Pinpoint the cell where the given text exists, returning its [x, y] midpoint coordinate. 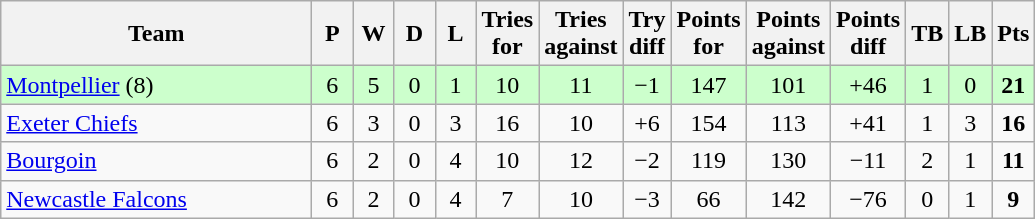
Newcastle Falcons [156, 199]
Points against [788, 34]
Points for [708, 34]
Montpellier (8) [156, 85]
D [414, 34]
119 [708, 161]
−3 [647, 199]
9 [1014, 199]
Points diff [868, 34]
W [374, 34]
101 [788, 85]
Pts [1014, 34]
Try diff [647, 34]
+46 [868, 85]
12 [581, 161]
Bourgoin [156, 161]
Tries for [508, 34]
TB [928, 34]
Exeter Chiefs [156, 123]
+6 [647, 123]
−11 [868, 161]
147 [708, 85]
LB [970, 34]
−76 [868, 199]
Tries against [581, 34]
113 [788, 123]
21 [1014, 85]
5 [374, 85]
+41 [868, 123]
142 [788, 199]
−2 [647, 161]
L [456, 34]
−1 [647, 85]
66 [708, 199]
154 [708, 123]
Team [156, 34]
P [332, 34]
7 [508, 199]
130 [788, 161]
